Extract the (x, y) coordinate from the center of the cell holding the provided text.  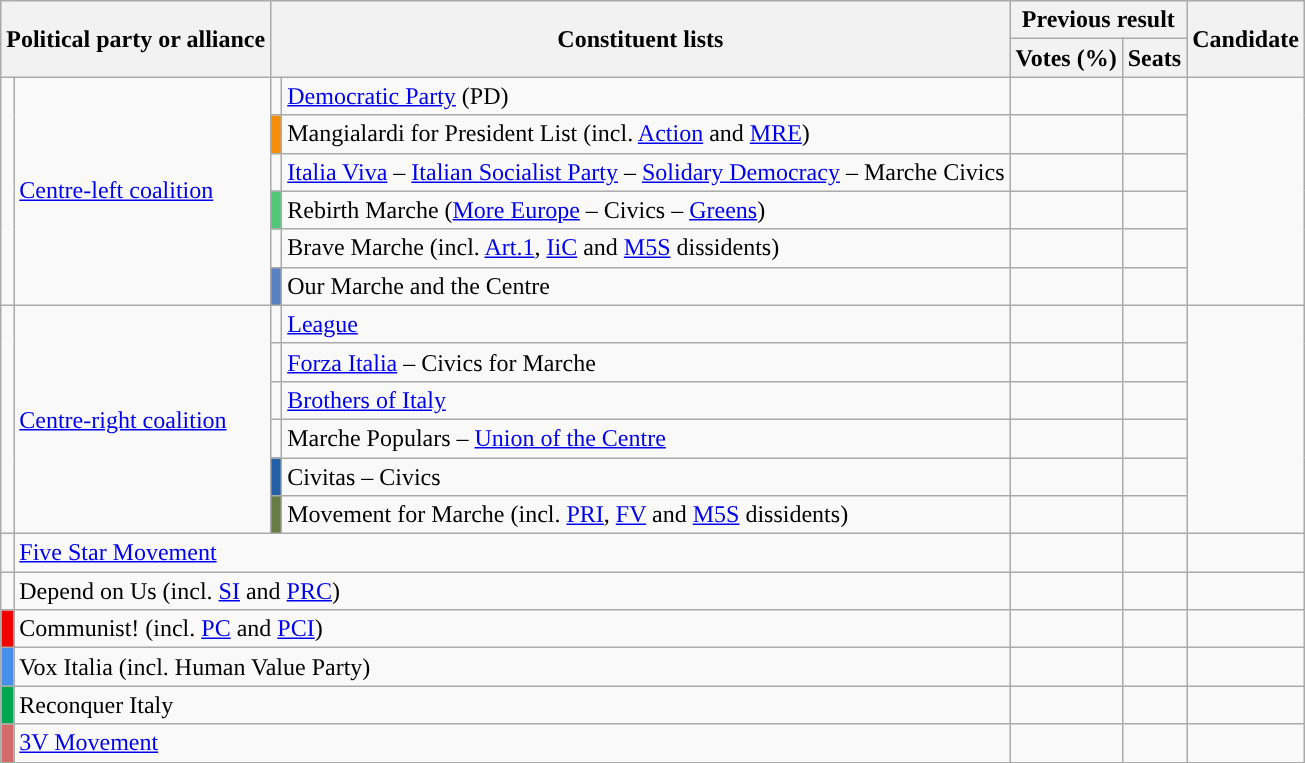
Mangialardi for President List (incl. Action and MRE) (646, 134)
Civitas – Civics (646, 477)
Democratic Party (PD) (646, 96)
Centre-right coalition (142, 419)
Depend on Us (incl. SI and PRC) (512, 591)
Previous result (1098, 20)
Communist! (incl. PC and PCI) (512, 629)
Reconquer Italy (512, 705)
Movement for Marche (incl. PRI, FV and M5S dissidents) (646, 515)
Rebirth Marche (More Europe – Civics – Greens) (646, 210)
Forza Italia – Civics for Marche (646, 362)
Vox Italia (incl. Human Value Party) (512, 667)
Candidate (1246, 39)
Five Star Movement (512, 553)
Seats (1154, 58)
League (646, 324)
Marche Populars – Union of the Centre (646, 438)
Constituent lists (640, 39)
3V Movement (512, 743)
Votes (%) (1066, 58)
Brave Marche (incl. Art.1, IiC and M5S dissidents) (646, 248)
Political party or alliance (136, 39)
Our Marche and the Centre (646, 286)
Brothers of Italy (646, 400)
Centre-left coalition (142, 191)
Italia Viva – Italian Socialist Party – Solidary Democracy – Marche Civics (646, 172)
